Detect which cell encompasses the target text, then output its (x, y) center coordinate. 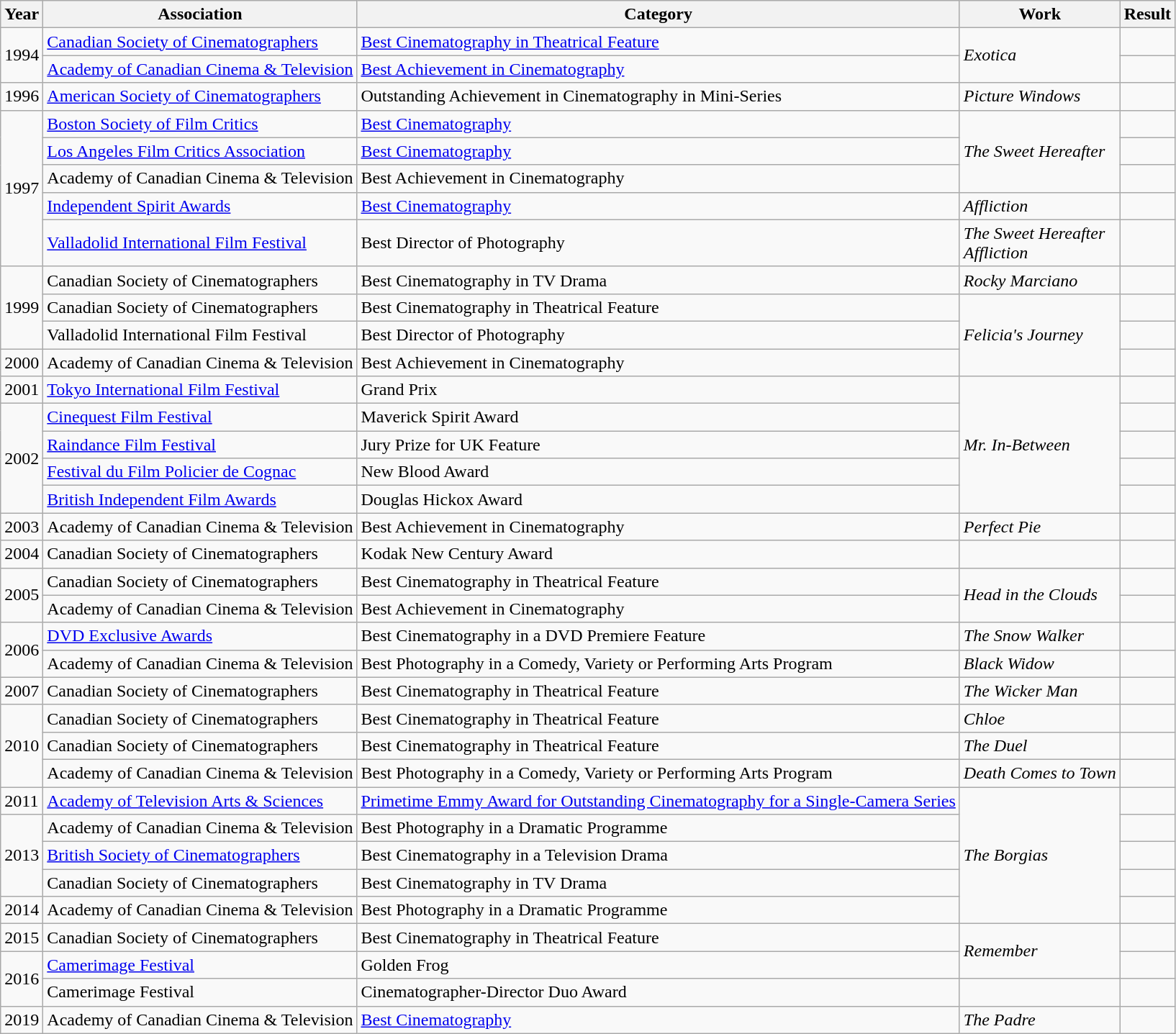
DVD Exclusive Awards (200, 636)
Primetime Emmy Award for Outstanding Cinematography for a Single-Camera Series (658, 801)
2002 (22, 458)
Black Widow (1039, 663)
The Duel (1039, 745)
Festival du Film Policier de Cognac (200, 472)
Cinematographer-Director Duo Award (658, 992)
Maverick Spirit Award (658, 417)
The Wicker Man (1039, 691)
Best Cinematography in a DVD Premiere Feature (658, 636)
The Snow Walker (1039, 636)
2014 (22, 910)
2007 (22, 691)
2003 (22, 527)
Boston Society of Film Critics (200, 124)
Picture Windows (1039, 96)
2001 (22, 390)
Independent Spirit Awards (200, 206)
Affliction (1039, 206)
Kodak New Century Award (658, 554)
British Independent Film Awards (200, 499)
Rocky Marciano (1039, 280)
Head in the Clouds (1039, 595)
Douglas Hickox Award (658, 499)
2006 (22, 650)
The Sweet Hereafter (1039, 151)
Grand Prix (658, 390)
The Padre (1039, 1020)
American Society of Cinematographers (200, 96)
2004 (22, 554)
Remember (1039, 951)
Work (1039, 14)
Raindance Film Festival (200, 445)
2015 (22, 938)
Year (22, 14)
Best Cinematography in a Television Drama (658, 856)
The Borgias (1039, 856)
Result (1147, 14)
Chloe (1039, 718)
2013 (22, 856)
Tokyo International Film Festival (200, 390)
British Society of Cinematographers (200, 856)
Exotica (1039, 55)
1999 (22, 307)
2011 (22, 801)
2016 (22, 979)
Outstanding Achievement in Cinematography in Mini-Series (658, 96)
Academy of Television Arts & Sciences (200, 801)
Los Angeles Film Critics Association (200, 151)
2010 (22, 745)
New Blood Award (658, 472)
2005 (22, 595)
Perfect Pie (1039, 527)
The Sweet HereafterAffliction (1039, 243)
1994 (22, 55)
Death Comes to Town (1039, 773)
Felicia's Journey (1039, 335)
2019 (22, 1020)
1996 (22, 96)
Golden Frog (658, 965)
Cinequest Film Festival (200, 417)
1997 (22, 189)
Jury Prize for UK Feature (658, 445)
2000 (22, 362)
Association (200, 14)
Mr. In-Between (1039, 445)
Category (658, 14)
